Return the (X, Y) coordinate for the center point of the cell that contains the specified text.  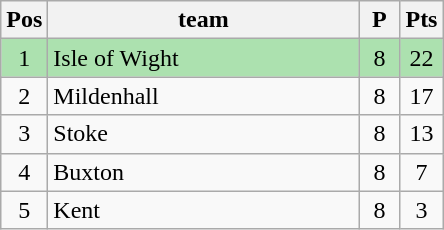
Stoke (204, 134)
team (204, 20)
Pts (422, 20)
Pos (24, 20)
17 (422, 96)
1 (24, 58)
13 (422, 134)
4 (24, 172)
P (380, 20)
2 (24, 96)
7 (422, 172)
22 (422, 58)
Buxton (204, 172)
Mildenhall (204, 96)
Kent (204, 210)
5 (24, 210)
Isle of Wight (204, 58)
